Determine the (X, Y) coordinate at the center of the cell enclosing the given text.  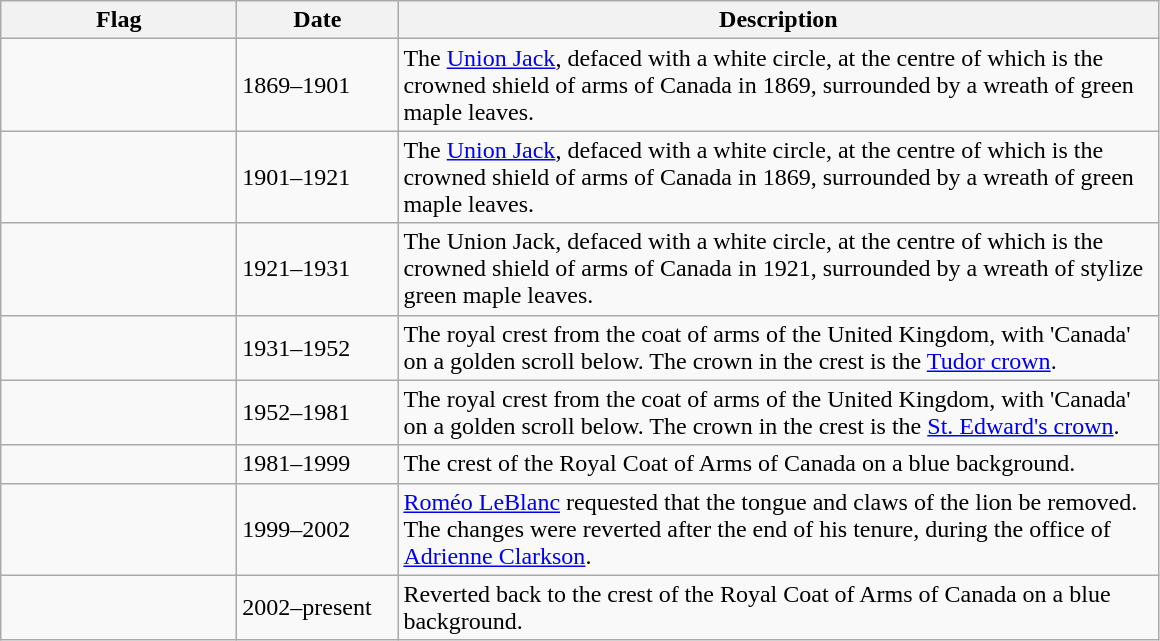
Date (318, 20)
The royal crest from the coat of arms of the United Kingdom, with 'Canada' on a golden scroll below. The crown in the crest is the Tudor crown. (778, 348)
1869–1901 (318, 85)
1931–1952 (318, 348)
The crest of the Royal Coat of Arms of Canada on a blue background. (778, 464)
Reverted back to the crest of the Royal Coat of Arms of Canada on a blue background. (778, 608)
1901–1921 (318, 177)
Description (778, 20)
1981–1999 (318, 464)
2002–present (318, 608)
1921–1931 (318, 269)
Flag (119, 20)
1952–1981 (318, 412)
1999–2002 (318, 529)
